For the text-containing cell, return its midpoint in [X, Y] coordinate format. 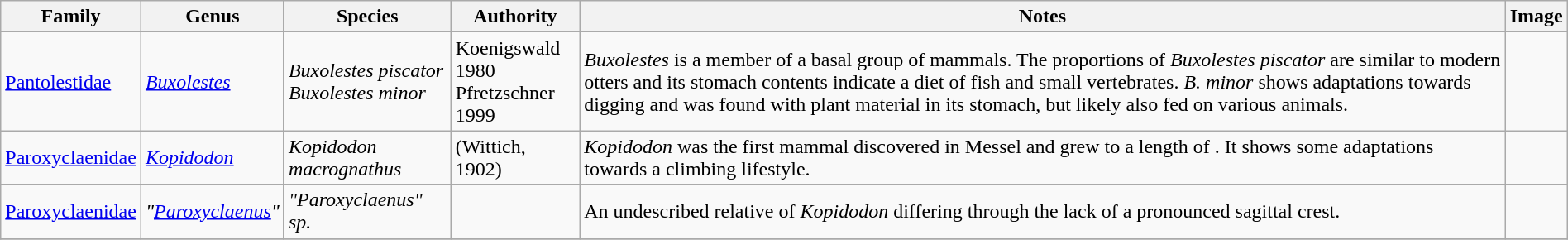
Kopidodon [212, 157]
Buxolestes piscatorBuxolestes minor [367, 81]
Koenigswald 1980Pfretzschner 1999 [515, 81]
An undescribed relative of Kopidodon differing through the lack of a pronounced sagittal crest. [1042, 212]
"Paroxyclaenus" [212, 212]
Authority [515, 17]
Image [1537, 17]
"Paroxyclaenus" sp. [367, 212]
Kopidodon was the first mammal discovered in Messel and grew to a length of . It shows some adaptations towards a climbing lifestyle. [1042, 157]
Pantolestidae [71, 81]
Genus [212, 17]
(Wittich, 1902) [515, 157]
Kopidodon macrognathus [367, 157]
Family [71, 17]
Notes [1042, 17]
Species [367, 17]
Buxolestes [212, 81]
